Find where the given text appears and provide that cell's center as [X, Y] coordinate. 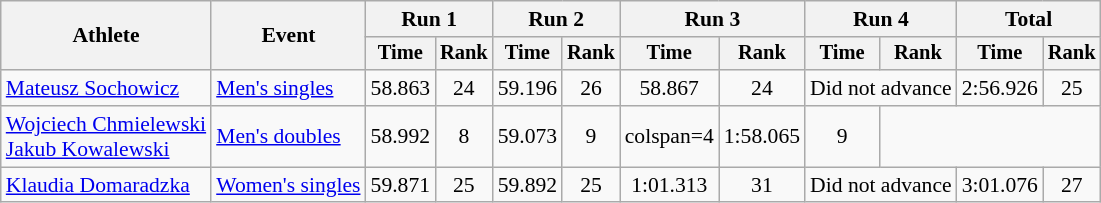
1:58.065 [762, 136]
Run 1 [430, 19]
Wojciech ChmielewskiJakub Kowalewski [106, 136]
2:56.926 [1000, 88]
58.867 [670, 88]
31 [762, 185]
Mateusz Sochowicz [106, 88]
59.892 [528, 185]
colspan=4 [670, 136]
Men's singles [288, 88]
1:01.313 [670, 185]
Run 4 [881, 19]
27 [1072, 185]
Run 2 [556, 19]
Klaudia Domaradzka [106, 185]
3:01.076 [1000, 185]
26 [591, 88]
Athlete [106, 36]
Run 3 [712, 19]
Men's doubles [288, 136]
59.871 [400, 185]
8 [464, 136]
59.073 [528, 136]
Women's singles [288, 185]
59.196 [528, 88]
58.992 [400, 136]
58.863 [400, 88]
Total [1029, 19]
Event [288, 36]
